Scan for the cell matching the given text and deliver its [x, y] coordinate at center. 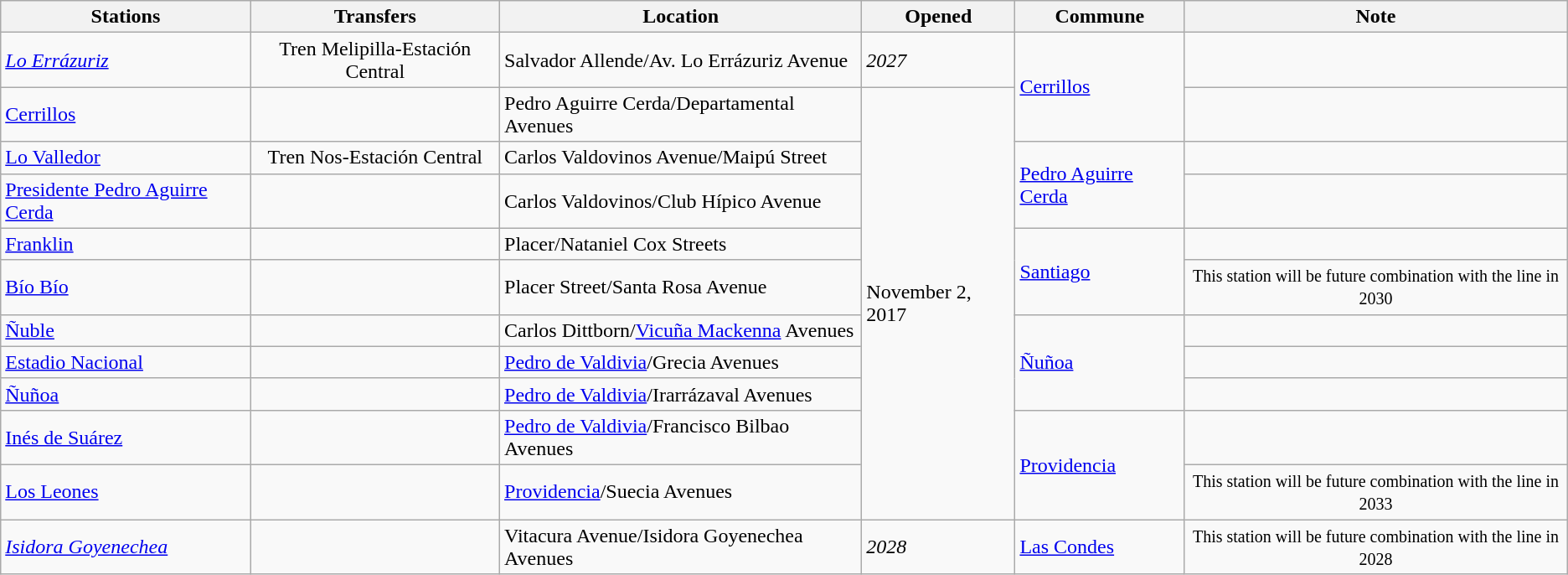
Providencia/Suecia Avenues [681, 491]
Pedro de Valdivia/Francisco Bilbao Avenues [681, 438]
Stations [126, 17]
Pedro Aguirre Cerda [1100, 184]
This station will be future combination with the line in 2028 [1376, 547]
Las Condes [1100, 547]
Lo Valledor [126, 158]
Placer Street/Santa Rosa Avenue [681, 287]
Franklin [126, 244]
Salvador Allende/Av. Lo Errázuriz Avenue [681, 60]
Note [1376, 17]
Lo Errázuriz [126, 60]
Opened [938, 17]
Ñuble [126, 330]
Bío Bío [126, 287]
2027 [938, 60]
Location [681, 17]
This station will be future combination with the line in 2033 [1376, 491]
Transfers [375, 17]
Placer/Nataniel Cox Streets [681, 244]
This station will be future combination with the line in 2030 [1376, 287]
Commune [1100, 17]
Providencia [1100, 464]
Carlos Valdovinos/Club Hípico Avenue [681, 201]
Tren Nos-Estación Central [375, 158]
2028 [938, 547]
Estadio Nacional [126, 362]
Tren Melipilla-Estación Central [375, 60]
Presidente Pedro Aguirre Cerda [126, 201]
Los Leones [126, 491]
Santiago [1100, 272]
Carlos Valdovinos Avenue/Maipú Street [681, 158]
Pedro de Valdivia/Irarrázaval Avenues [681, 394]
Carlos Dittborn/Vicuña Mackenna Avenues [681, 330]
Vitacura Avenue/Isidora Goyenechea Avenues [681, 547]
Inés de Suárez [126, 438]
Pedro de Valdivia/Grecia Avenues [681, 362]
Pedro Aguirre Cerda/Departamental Avenues [681, 114]
Isidora Goyenechea [126, 547]
November 2, 2017 [938, 303]
